Search for the cell housing the specified text and yield its (X, Y) center coordinate. 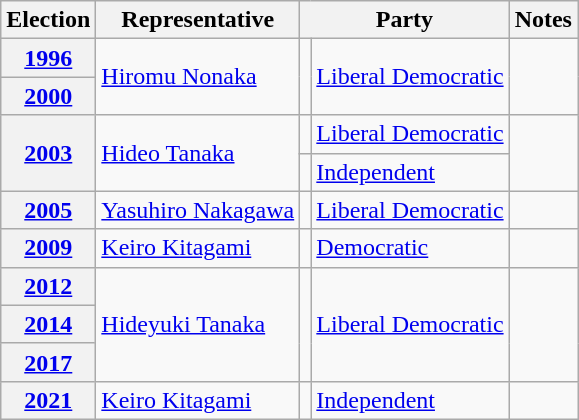
Democratic (410, 248)
Election (48, 20)
Hiromu Nonaka (198, 77)
Notes (543, 20)
2000 (48, 96)
2017 (48, 362)
2005 (48, 210)
2021 (48, 400)
Party (404, 20)
2003 (48, 153)
2014 (48, 324)
2012 (48, 286)
2009 (48, 248)
Yasuhiro Nakagawa (198, 210)
1996 (48, 58)
Hideyuki Tanaka (198, 324)
Representative (198, 20)
Hideo Tanaka (198, 153)
